Extract the (x, y) coordinate from the center of the cell holding the provided text.  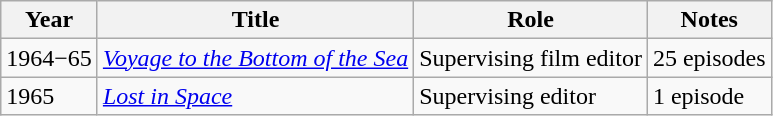
Role (531, 20)
1 episode (709, 96)
Supervising film editor (531, 58)
1965 (50, 96)
Supervising editor (531, 96)
1964−65 (50, 58)
Voyage to the Bottom of the Sea (255, 58)
Notes (709, 20)
Title (255, 20)
25 episodes (709, 58)
Lost in Space (255, 96)
Year (50, 20)
